Extract the [X, Y] coordinate from the center of the cell holding the provided text.  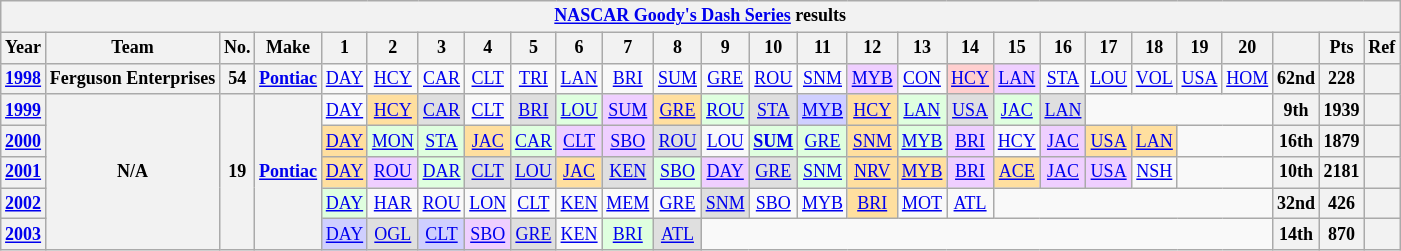
Team [132, 48]
ACE [1016, 172]
2 [392, 48]
54 [238, 78]
228 [1342, 78]
1939 [1342, 110]
Pts [1342, 48]
MEM [628, 204]
1879 [1342, 140]
4 [488, 48]
OGL [392, 234]
NSH [1154, 172]
16th [1296, 140]
1998 [24, 78]
1 [344, 48]
11 [823, 48]
8 [678, 48]
2003 [24, 234]
LON [488, 204]
870 [1342, 234]
TRI [534, 78]
2001 [24, 172]
2181 [1342, 172]
MOT [922, 204]
N/A [132, 172]
6 [579, 48]
Year [24, 48]
32nd [1296, 204]
9th [1296, 110]
16 [1063, 48]
14th [1296, 234]
HAR [392, 204]
7 [628, 48]
Ferguson Enterprises [132, 78]
NASCAR Goody's Dash Series results [700, 16]
18 [1154, 48]
9 [725, 48]
Make [288, 48]
10th [1296, 172]
17 [1109, 48]
20 [1248, 48]
Ref [1382, 48]
DAR [442, 172]
NRV [872, 172]
5 [534, 48]
426 [1342, 204]
1999 [24, 110]
14 [970, 48]
VOL [1154, 78]
No. [238, 48]
13 [922, 48]
HOM [1248, 78]
2002 [24, 204]
15 [1016, 48]
12 [872, 48]
62nd [1296, 78]
10 [774, 48]
CON [922, 78]
2000 [24, 140]
MON [392, 140]
3 [442, 48]
